Locate the cell with the specified text and output its [x, y] center coordinate. 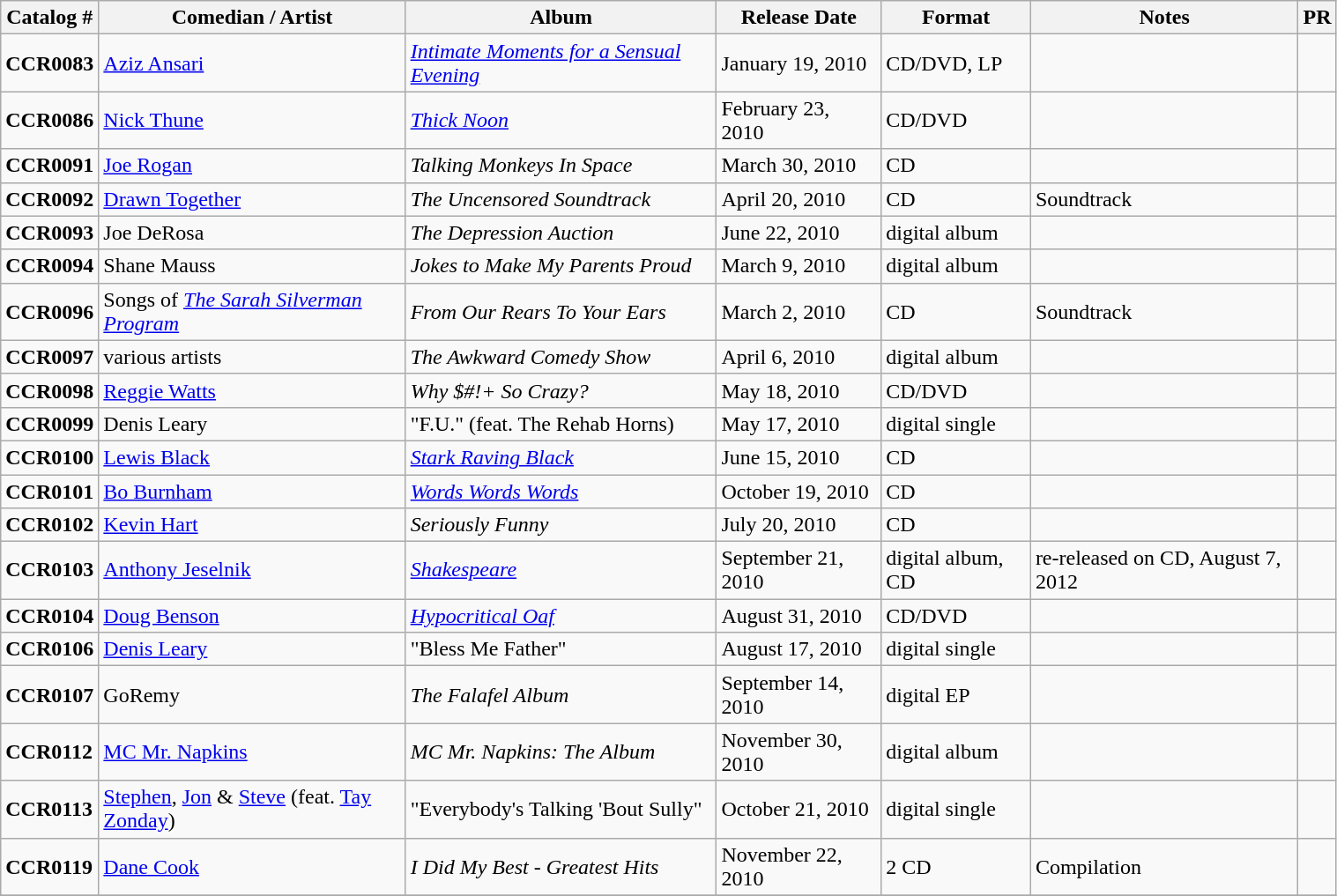
CCR0102 [49, 525]
Kevin Hart [252, 525]
August 31, 2010 [798, 616]
Talking Monkeys In Space [561, 166]
PR [1317, 18]
Comedian / Artist [252, 18]
Joe DeRosa [252, 233]
Stark Raving Black [561, 457]
CCR0103 [49, 571]
2 CD [956, 867]
Reggie Watts [252, 390]
CCR0100 [49, 457]
CCR0098 [49, 390]
Shane Mauss [252, 266]
October 19, 2010 [798, 491]
Format [956, 18]
digital album, CD [956, 571]
Words Words Words [561, 491]
CCR0119 [49, 867]
re-released on CD, August 7, 2012 [1164, 571]
Release Date [798, 18]
Seriously Funny [561, 525]
Notes [1164, 18]
Stephen, Jon & Steve (feat. Tay Zonday) [252, 809]
March 2, 2010 [798, 312]
CCR0083 [49, 63]
CCR0097 [49, 357]
Jokes to Make My Parents Proud [561, 266]
CCR0107 [49, 694]
Aziz Ansari [252, 63]
"F.U." (feat. The Rehab Horns) [561, 424]
March 30, 2010 [798, 166]
CCR0099 [49, 424]
CCR0112 [49, 752]
CCR0093 [49, 233]
The Awkward Comedy Show [561, 357]
July 20, 2010 [798, 525]
The Uncensored Soundtrack [561, 199]
Catalog # [49, 18]
MC Mr. Napkins: The Album [561, 752]
"Bless Me Father" [561, 649]
CCR0101 [49, 491]
Hypocritical Oaf [561, 616]
Dane Cook [252, 867]
March 9, 2010 [798, 266]
Anthony Jeselnik [252, 571]
CD/DVD, LP [956, 63]
Why $#!+ So Crazy? [561, 390]
CCR0113 [49, 809]
Thick Noon [561, 120]
CCR0106 [49, 649]
digital EP [956, 694]
September 21, 2010 [798, 571]
May 17, 2010 [798, 424]
June 22, 2010 [798, 233]
From Our Rears To Your Ears [561, 312]
CCR0104 [49, 616]
May 18, 2010 [798, 390]
CCR0092 [49, 199]
April 20, 2010 [798, 199]
February 23, 2010 [798, 120]
Doug Benson [252, 616]
Intimate Moments for a Sensual Evening [561, 63]
Nick Thune [252, 120]
Album [561, 18]
November 22, 2010 [798, 867]
November 30, 2010 [798, 752]
CCR0096 [49, 312]
"Everybody's Talking 'Bout Sully" [561, 809]
GoRemy [252, 694]
various artists [252, 357]
CCR0091 [49, 166]
CCR0086 [49, 120]
June 15, 2010 [798, 457]
The Depression Auction [561, 233]
Bo Burnham [252, 491]
September 14, 2010 [798, 694]
October 21, 2010 [798, 809]
Songs of The Sarah Silverman Program [252, 312]
MC Mr. Napkins [252, 752]
Lewis Black [252, 457]
I Did My Best - Greatest Hits [561, 867]
Drawn Together [252, 199]
Compilation [1164, 867]
CCR0094 [49, 266]
January 19, 2010 [798, 63]
April 6, 2010 [798, 357]
The Falafel Album [561, 694]
Joe Rogan [252, 166]
August 17, 2010 [798, 649]
Shakespeare [561, 571]
